Scan for the cell matching the given text and deliver its [x, y] coordinate at center. 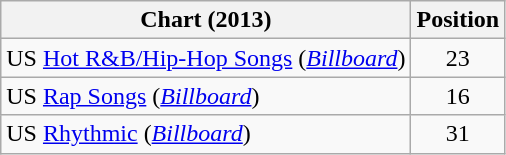
31 [458, 134]
US Rhythmic (Billboard) [206, 134]
US Hot R&B/Hip-Hop Songs (Billboard) [206, 58]
23 [458, 58]
Position [458, 20]
Chart (2013) [206, 20]
16 [458, 96]
US Rap Songs (Billboard) [206, 96]
